Return the [X, Y] coordinate for the center point of the cell that contains the specified text.  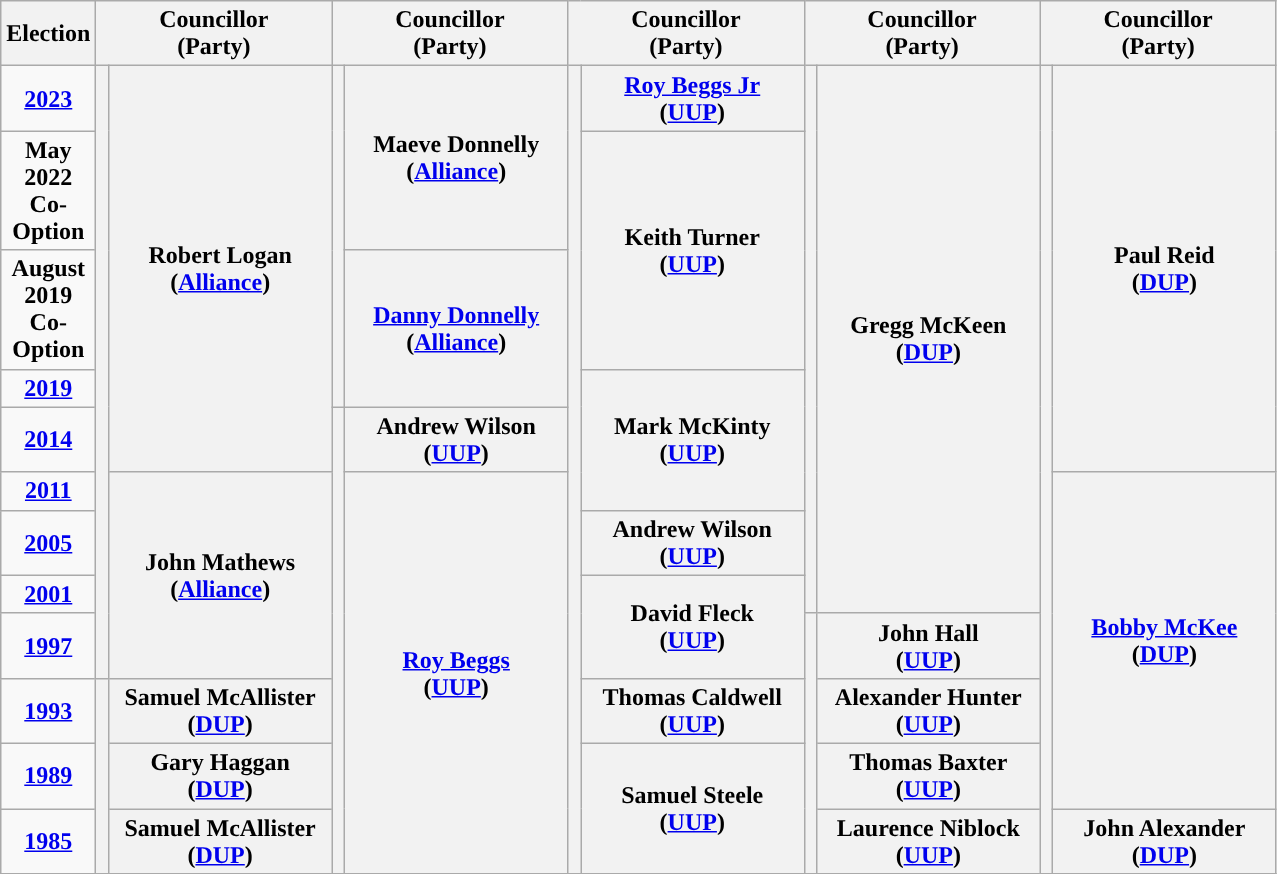
Election [48, 34]
2014 [48, 440]
Maeve Donnelly (Alliance) [456, 158]
2019 [48, 388]
John Alexander (DUP) [1165, 840]
Roy Beggs Jr (UUP) [692, 98]
2011 [48, 491]
August 2019 Co-Option [48, 310]
2005 [48, 542]
1989 [48, 776]
1993 [48, 710]
Mark McKinty (UUP) [692, 440]
Gregg McKeen (DUP) [929, 340]
Roy Beggs (UUP) [456, 672]
Thomas Caldwell (UUP) [692, 710]
May 2022 Co-Option [48, 190]
Paul Reid (DUP) [1165, 269]
Keith Turner (UUP) [692, 250]
Danny Donnelly (Alliance) [456, 328]
Bobby McKee (DUP) [1165, 640]
Samuel Steele (UUP) [692, 808]
2001 [48, 594]
John Hall (UUP) [929, 646]
Thomas Baxter (UUP) [929, 776]
1997 [48, 646]
Robert Logan (Alliance) [220, 269]
1985 [48, 840]
Gary Haggan (DUP) [220, 776]
David Fleck (UUP) [692, 626]
Alexander Hunter (UUP) [929, 710]
John Mathews (Alliance) [220, 575]
Laurence Niblock (UUP) [929, 840]
2023 [48, 98]
